Output the (X, Y) coordinate of the center of the cell containing the given text.  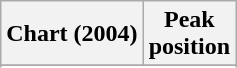
Peakposition (189, 34)
Chart (2004) (72, 34)
